Return (X, Y) of the center of cell containing provided text 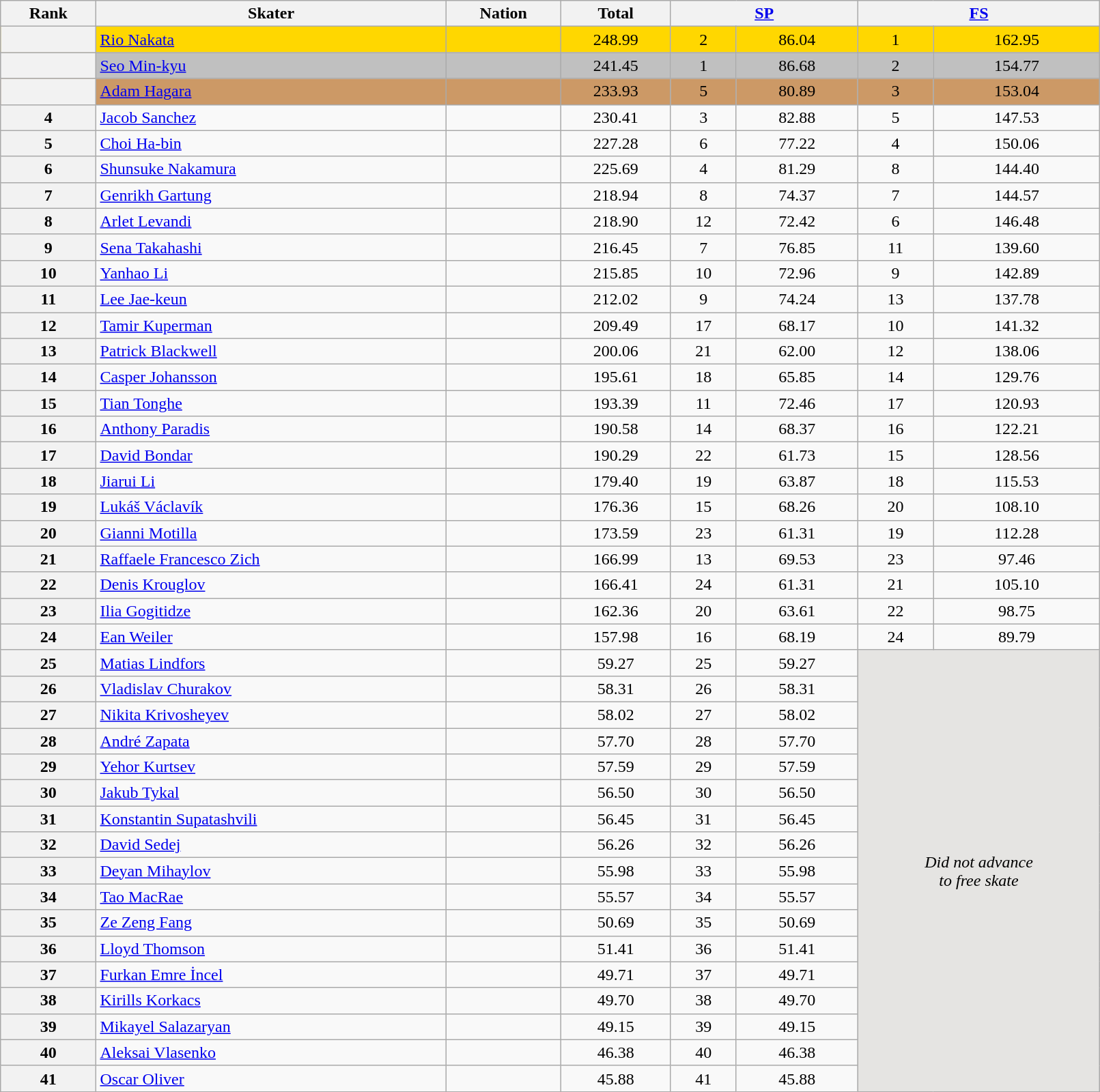
61.73 (797, 455)
Casper Johansson (271, 377)
Patrick Blackwell (271, 351)
Shunsuke Nakamura (271, 169)
150.06 (1017, 143)
176.36 (616, 507)
147.53 (1017, 117)
153.04 (1017, 91)
63.87 (797, 481)
Ze Zeng Fang (271, 923)
Kirills Korkacs (271, 1001)
Adam Hagara (271, 91)
82.88 (797, 117)
248.99 (616, 40)
Konstantin Supatashvili (271, 819)
David Bondar (271, 455)
200.06 (616, 351)
74.37 (797, 195)
193.39 (616, 403)
86.68 (797, 66)
105.10 (1017, 585)
162.95 (1017, 40)
Tao MacRae (271, 897)
230.41 (616, 117)
215.85 (616, 273)
Tian Tonghe (271, 403)
Gianni Motilla (271, 533)
89.79 (1017, 637)
139.60 (1017, 247)
Matias Lindfors (271, 663)
Skater (271, 14)
212.02 (616, 299)
68.19 (797, 637)
Seo Min-kyu (271, 66)
Anthony Paradis (271, 429)
129.76 (1017, 377)
218.94 (616, 195)
81.29 (797, 169)
108.10 (1017, 507)
Did not advanceto free skate (979, 871)
225.69 (616, 169)
76.85 (797, 247)
166.41 (616, 585)
72.42 (797, 221)
FS (979, 14)
Rio Nakata (271, 40)
138.06 (1017, 351)
157.98 (616, 637)
98.75 (1017, 611)
179.40 (616, 481)
David Sedej (271, 845)
77.22 (797, 143)
173.59 (616, 533)
112.28 (1017, 533)
Ilia Gogitidze (271, 611)
227.28 (616, 143)
Rank (48, 14)
Lee Jae-keun (271, 299)
146.48 (1017, 221)
Yanhao Li (271, 273)
Jacob Sanchez (271, 117)
Vladislav Churakov (271, 689)
128.56 (1017, 455)
142.89 (1017, 273)
Lukáš Václavík (271, 507)
137.78 (1017, 299)
122.21 (1017, 429)
74.24 (797, 299)
Jiarui Li (271, 481)
68.26 (797, 507)
Furkan Emre İncel (271, 975)
216.45 (616, 247)
241.45 (616, 66)
Jakub Tykal (271, 793)
209.49 (616, 326)
Ean Weiler (271, 637)
68.17 (797, 326)
97.46 (1017, 559)
72.46 (797, 403)
120.93 (1017, 403)
65.85 (797, 377)
Mikayel Salazaryan (271, 1026)
Deyan Mihaylov (271, 871)
Total (616, 14)
Tamir Kuperman (271, 326)
Yehor Kurtsev (271, 767)
162.36 (616, 611)
115.53 (1017, 481)
Denis Krouglov (271, 585)
190.58 (616, 429)
Arlet Levandi (271, 221)
Sena Takahashi (271, 247)
144.57 (1017, 195)
154.77 (1017, 66)
62.00 (797, 351)
218.90 (616, 221)
144.40 (1017, 169)
Nation (503, 14)
69.53 (797, 559)
233.93 (616, 91)
Nikita Krivosheyev (271, 715)
SP (764, 14)
André Zapata (271, 741)
Oscar Oliver (271, 1078)
63.61 (797, 611)
Choi Ha-bin (271, 143)
Raffaele Francesco Zich (271, 559)
Genrikh Gartung (271, 195)
72.96 (797, 273)
190.29 (616, 455)
141.32 (1017, 326)
80.89 (797, 91)
86.04 (797, 40)
195.61 (616, 377)
68.37 (797, 429)
166.99 (616, 559)
Lloyd Thomson (271, 949)
Aleksai Vlasenko (271, 1052)
